Search for the cell housing the specified text and yield its (x, y) center coordinate. 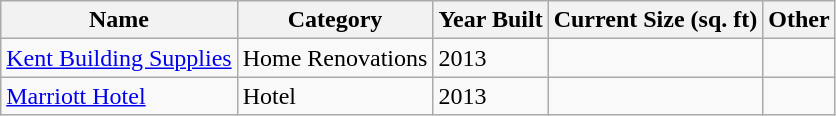
Current Size (sq. ft) (656, 20)
Category (335, 20)
Name (119, 20)
Marriott Hotel (119, 96)
Home Renovations (335, 58)
Year Built (490, 20)
Kent Building Supplies (119, 58)
Hotel (335, 96)
Other (799, 20)
